Detect which cell encompasses the target text, then output its [X, Y] center coordinate. 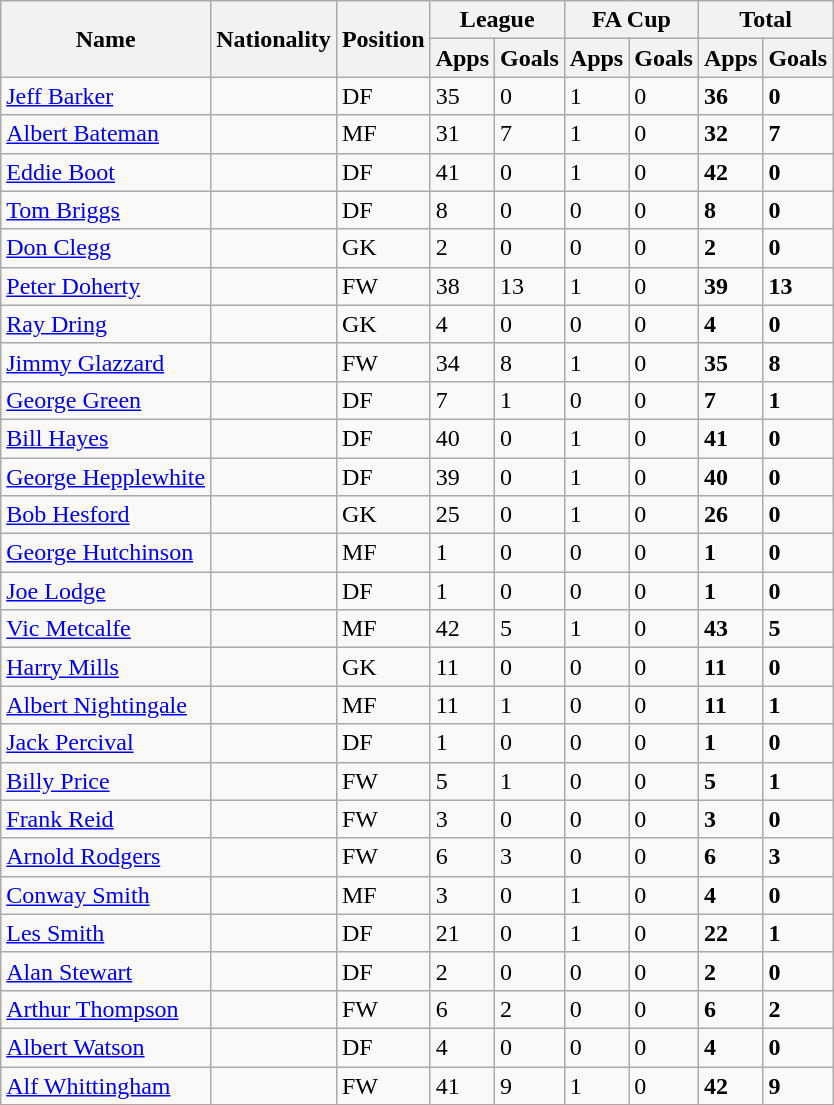
FA Cup [631, 20]
36 [730, 96]
25 [462, 515]
31 [462, 134]
Albert Watson [106, 1047]
32 [730, 134]
Vic Metcalfe [106, 629]
Arnold Rodgers [106, 857]
George Hepplewhite [106, 477]
League [497, 20]
Total [765, 20]
38 [462, 286]
Albert Nightingale [106, 705]
George Green [106, 400]
Bill Hayes [106, 438]
Albert Bateman [106, 134]
George Hutchinson [106, 553]
Don Clegg [106, 248]
Frank Reid [106, 819]
Eddie Boot [106, 172]
Harry Mills [106, 667]
Position [383, 39]
Conway Smith [106, 895]
43 [730, 629]
Jeff Barker [106, 96]
Arthur Thompson [106, 1009]
Name [106, 39]
Billy Price [106, 781]
Bob Hesford [106, 515]
Ray Dring [106, 324]
Tom Briggs [106, 210]
Alan Stewart [106, 971]
22 [730, 933]
34 [462, 362]
Peter Doherty [106, 286]
Jimmy Glazzard [106, 362]
Joe Lodge [106, 591]
Jack Percival [106, 743]
Nationality [274, 39]
Les Smith [106, 933]
21 [462, 933]
Alf Whittingham [106, 1085]
26 [730, 515]
